Identify which cell holds the provided text, then report its [X, Y] central coordinate. 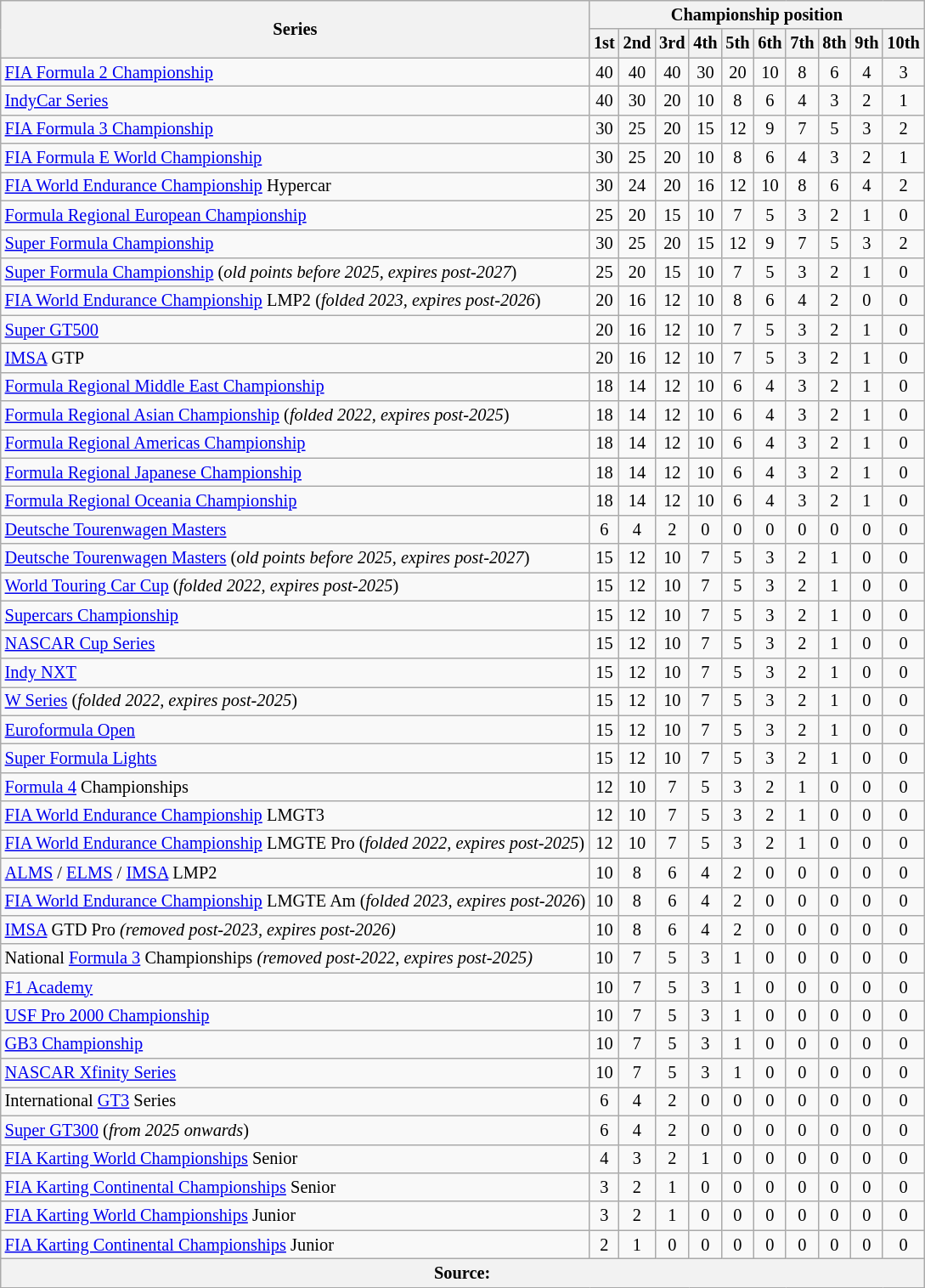
Super GT500 [296, 330]
F1 Academy [296, 987]
Indy NXT [296, 672]
International GT3 Series [296, 1101]
Formula Regional European Championship [296, 215]
7th [802, 43]
FIA Formula 3 Championship [296, 129]
USF Pro 2000 Championship [296, 1015]
8th [834, 43]
IMSA GTP [296, 358]
World Touring Car Cup (folded 2022, expires post-2025) [296, 586]
Super Formula Championship [296, 244]
FIA World Endurance Championship LMGTE Am (folded 2023, expires post-2026) [296, 901]
3rd [672, 43]
Deutsche Tourenwagen Masters [296, 529]
NASCAR Xfinity Series [296, 1073]
NASCAR Cup Series [296, 644]
10th [903, 43]
FIA Formula E World Championship [296, 158]
FIA World Endurance Championship LMGTE Pro (folded 2022, expires post-2025) [296, 844]
Euroformula Open [296, 730]
24 [637, 186]
Source: [462, 1273]
Formula Regional Middle East Championship [296, 387]
Formula Regional Oceania Championship [296, 500]
Super GT300 (from 2025 onwards) [296, 1130]
5th [737, 43]
FIA Formula 2 Championship [296, 72]
Championship position [757, 14]
FIA Karting Continental Championships Senior [296, 1187]
Formula 4 Championships [296, 787]
GB3 Championship [296, 1044]
Formula Regional Asian Championship (folded 2022, expires post-2025) [296, 415]
9th [866, 43]
FIA Karting World Championships Senior [296, 1159]
2nd [637, 43]
Formula Regional Americas Championship [296, 443]
IMSA GTD Pro (removed post-2023, expires post-2026) [296, 929]
National Formula 3 Championships (removed post-2022, expires post-2025) [296, 958]
FIA World Endurance Championship LMGT3 [296, 816]
W Series (folded 2022, expires post-2025) [296, 701]
FIA World Endurance Championship Hypercar [296, 186]
Super Formula Championship (old points before 2025, expires post-2027) [296, 272]
Supercars Championship [296, 615]
FIA Karting Continental Championships Junior [296, 1245]
Formula Regional Japanese Championship [296, 472]
4th [705, 43]
1st [605, 43]
6th [770, 43]
ALMS / ELMS / IMSA LMP2 [296, 873]
Deutsche Tourenwagen Masters (old points before 2025, expires post-2027) [296, 558]
Series [296, 29]
FIA Karting World Championships Junior [296, 1216]
FIA World Endurance Championship LMP2 (folded 2023, expires post-2026) [296, 301]
IndyCar Series [296, 100]
Super Formula Lights [296, 758]
